Provide the [X, Y] coordinate of the cell's center where the given text is located.  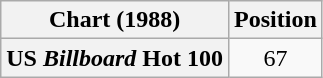
Position [276, 20]
Chart (1988) [115, 20]
67 [276, 58]
US Billboard Hot 100 [115, 58]
